Provide the [X, Y] coordinate of the cell's center where the given text is located.  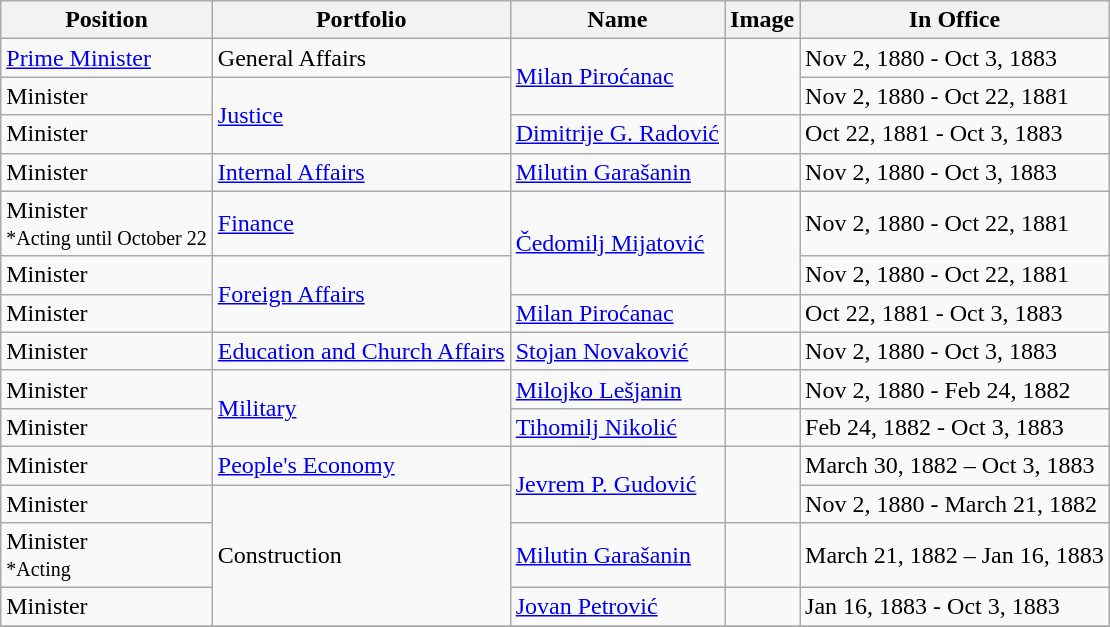
March 21, 1882 – Jan 16, 1883 [955, 556]
Internal Affairs [361, 172]
People's Economy [361, 465]
Justice [361, 115]
Image [762, 20]
March 30, 1882 – Oct 3, 1883 [955, 465]
In Office [955, 20]
Jan 16, 1883 - Oct 3, 1883 [955, 607]
Prime Minister [107, 58]
Finance [361, 224]
Feb 24, 1882 - Oct 3, 1883 [955, 427]
Position [107, 20]
Minister*Acting until October 22 [107, 224]
Nov 2, 1880 - March 21, 1882 [955, 503]
Stojan Novaković [617, 351]
Milojko Lešjanin [617, 389]
General Affairs [361, 58]
Tihomilj Nikolić [617, 427]
Foreign Affairs [361, 294]
Jovan Petrović [617, 607]
Nov 2, 1880 - Feb 24, 1882 [955, 389]
Jevrem P. Gudović [617, 484]
Name [617, 20]
Minister*Acting [107, 556]
Portfolio [361, 20]
Construction [361, 554]
Dimitrije G. Radović [617, 134]
Education and Church Affairs [361, 351]
Military [361, 408]
Čedomilj Mijatović [617, 242]
